Pinpoint the cell where the given text exists, returning its [X, Y] midpoint coordinate. 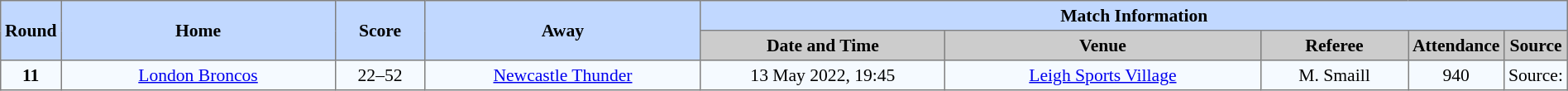
Attendance [1456, 45]
13 May 2022, 19:45 [822, 75]
Source [1537, 45]
11 [31, 75]
22–52 [380, 75]
Source: [1537, 75]
London Broncos [198, 75]
Home [198, 31]
Venue [1103, 45]
Score [380, 31]
Match Information [1134, 16]
Away [563, 31]
Leigh Sports Village [1103, 75]
Round [31, 31]
Referee [1334, 45]
Date and Time [822, 45]
940 [1456, 75]
M. Smaill [1334, 75]
Newcastle Thunder [563, 75]
